Return the [X, Y] coordinate for the center point of the cell that contains the specified text.  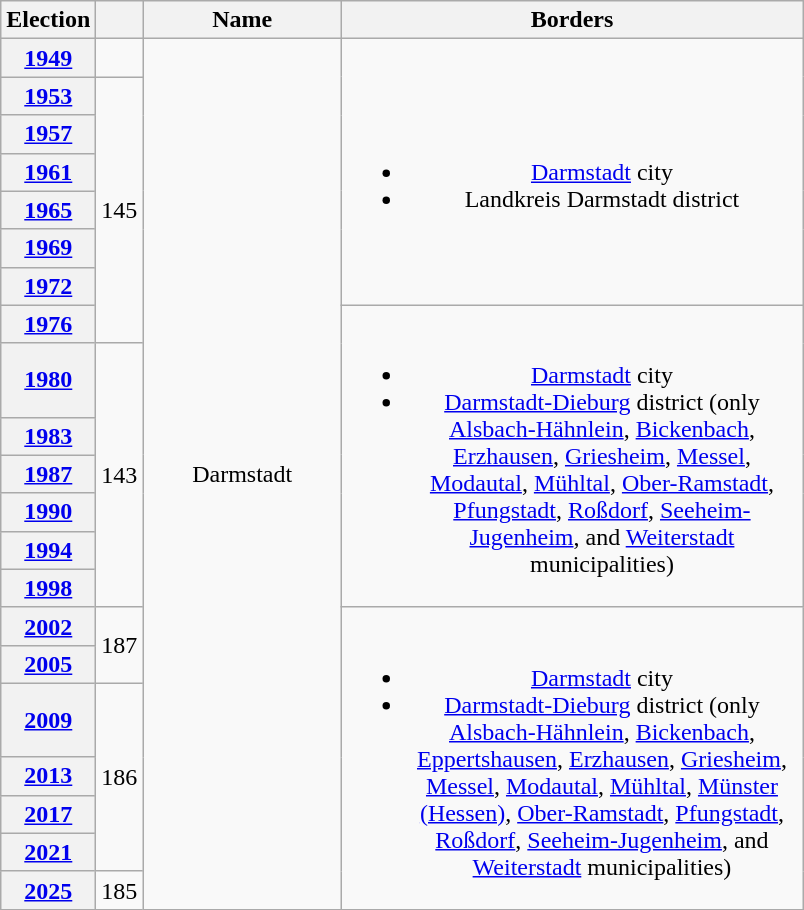
1983 [48, 436]
1949 [48, 58]
1957 [48, 134]
Darmstadt [242, 474]
Darmstadt cityLandkreis Darmstadt district [572, 172]
185 [120, 890]
2025 [48, 890]
2005 [48, 664]
1990 [48, 512]
1953 [48, 96]
1969 [48, 248]
1980 [48, 380]
Election [48, 20]
Name [242, 20]
1965 [48, 210]
145 [120, 210]
143 [120, 475]
1972 [48, 286]
187 [120, 645]
2002 [48, 626]
2013 [48, 776]
1961 [48, 172]
1987 [48, 474]
1976 [48, 324]
2021 [48, 852]
2017 [48, 814]
186 [120, 777]
2009 [48, 720]
Borders [572, 20]
1998 [48, 588]
1994 [48, 550]
